Return (X, Y) of the center of cell containing provided text 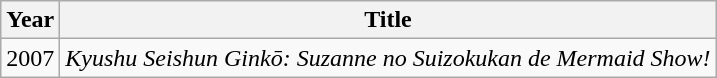
Kyushu Seishun Ginkō: Suzanne no Suizokukan de Mermaid Show! (388, 58)
Title (388, 20)
2007 (30, 58)
Year (30, 20)
